Detect which cell encompasses the target text, then output its (X, Y) center coordinate. 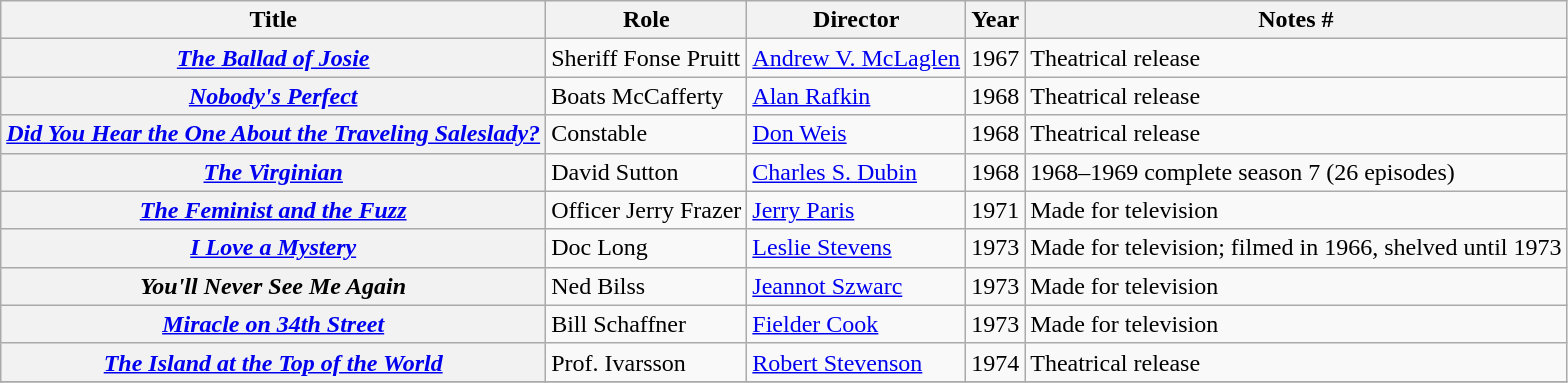
Made for television; filmed in 1966, shelved until 1973 (1296, 248)
Fielder Cook (856, 324)
Year (996, 20)
Boats McCafferty (646, 96)
Ned Bilss (646, 286)
Don Weis (856, 134)
Did You Hear the One About the Traveling Saleslady? (274, 134)
David Sutton (646, 172)
Alan Rafkin (856, 96)
Jeannot Szwarc (856, 286)
1974 (996, 362)
Director (856, 20)
Constable (646, 134)
Sheriff Fonse Pruitt (646, 58)
Nobody's Perfect (274, 96)
Andrew V. McLaglen (856, 58)
Jerry Paris (856, 210)
Miracle on 34th Street (274, 324)
1967 (996, 58)
1968–1969 complete season 7 (26 episodes) (1296, 172)
I Love a Mystery (274, 248)
The Virginian (274, 172)
Role (646, 20)
The Island at the Top of the World (274, 362)
Leslie Stevens (856, 248)
Notes # (1296, 20)
Robert Stevenson (856, 362)
Officer Jerry Frazer (646, 210)
Doc Long (646, 248)
Bill Schaffner (646, 324)
You'll Never See Me Again (274, 286)
Title (274, 20)
1971 (996, 210)
Charles S. Dubin (856, 172)
Prof. Ivarsson (646, 362)
The Feminist and the Fuzz (274, 210)
The Ballad of Josie (274, 58)
